Output the [x, y] coordinate of the center of the cell containing the given text.  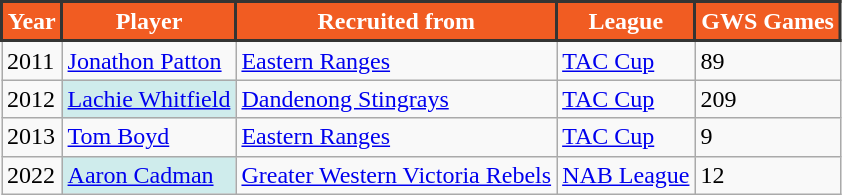
Player [149, 22]
9 [768, 137]
Lachie Whitfield [149, 99]
Tom Boyd [149, 137]
NAB League [626, 175]
GWS Games [768, 22]
Jonathon Patton [149, 60]
2013 [32, 137]
209 [768, 99]
Year [32, 22]
89 [768, 60]
2011 [32, 60]
Greater Western Victoria Rebels [396, 175]
12 [768, 175]
Dandenong Stingrays [396, 99]
League [626, 22]
2022 [32, 175]
2012 [32, 99]
Aaron Cadman [149, 175]
Recruited from [396, 22]
